Output the (x, y) coordinate of the center of the cell containing the given text.  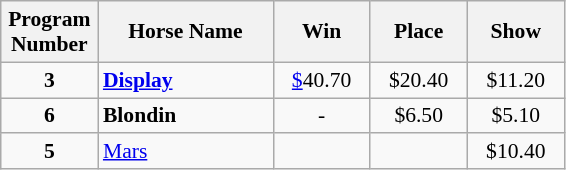
Display (186, 80)
6 (50, 116)
- (322, 116)
$10.40 (516, 152)
3 (50, 80)
$11.20 (516, 80)
$5.10 (516, 116)
5 (50, 152)
Mars (186, 152)
$20.40 (418, 80)
Horse Name (186, 32)
$6.50 (418, 116)
Show (516, 32)
Program Number (50, 32)
Place (418, 32)
$40.70 (322, 80)
Blondin (186, 116)
Win (322, 32)
